Extract the [x, y] coordinate from the center of the cell holding the provided text.  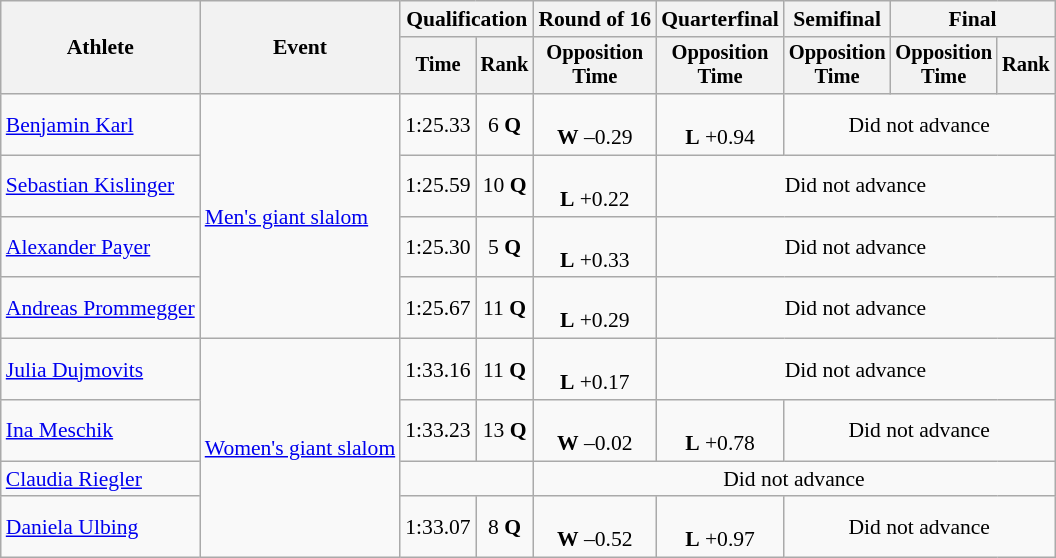
L +0.29 [594, 308]
W –0.29 [594, 124]
Athlete [100, 48]
Men's giant slalom [300, 216]
1:25.33 [438, 124]
L +0.33 [594, 248]
1:33.07 [438, 528]
5 Q [505, 248]
Final [972, 19]
L +0.22 [594, 186]
W –0.52 [594, 528]
1:33.23 [438, 430]
6 Q [505, 124]
L +0.17 [594, 370]
Time [438, 66]
Sebastian Kislinger [100, 186]
Julia Dujmovits [100, 370]
Andreas Prommegger [100, 308]
Semifinal [838, 19]
1:33.16 [438, 370]
W –0.02 [594, 430]
L +0.97 [720, 528]
L +0.94 [720, 124]
13 Q [505, 430]
Event [300, 48]
Round of 16 [594, 19]
Daniela Ulbing [100, 528]
Alexander Payer [100, 248]
Benjamin Karl [100, 124]
8 Q [505, 528]
L +0.78 [720, 430]
Women's giant slalom [300, 448]
Claudia Riegler [100, 479]
Qualification [466, 19]
1:25.30 [438, 248]
10 Q [505, 186]
Ina Meschik [100, 430]
1:25.59 [438, 186]
Quarterfinal [720, 19]
1:25.67 [438, 308]
